Output the (X, Y) coordinate of the center of the cell containing the given text.  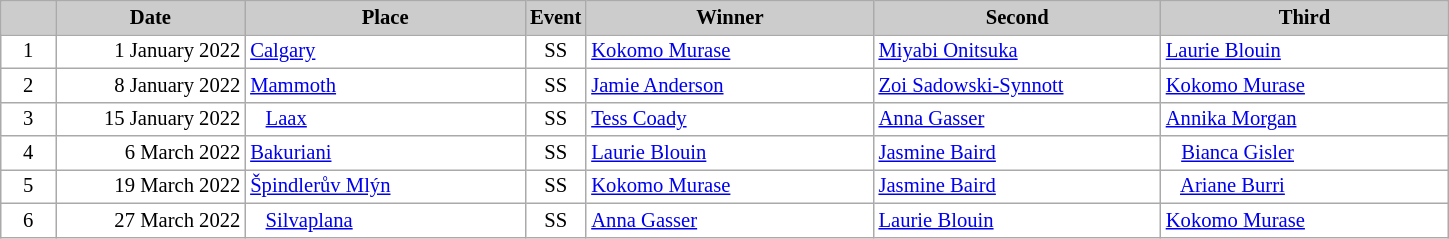
Bianca Gisler (1304, 153)
19 March 2022 (151, 186)
6 (28, 220)
Place (385, 17)
Zoi Sadowski-Synnott (1018, 85)
3 (28, 119)
Calgary (385, 51)
Event (556, 17)
Third (1304, 17)
27 March 2022 (151, 220)
8 January 2022 (151, 85)
6 March 2022 (151, 153)
Ariane Burri (1304, 186)
Laax (385, 119)
5 (28, 186)
1 (28, 51)
Špindlerův Mlýn (385, 186)
Bakuriani (385, 153)
Annika Morgan (1304, 119)
Miyabi Onitsuka (1018, 51)
Silvaplana (385, 220)
Date (151, 17)
Tess Coady (730, 119)
Winner (730, 17)
Jamie Anderson (730, 85)
Mammoth (385, 85)
Second (1018, 17)
4 (28, 153)
15 January 2022 (151, 119)
2 (28, 85)
1 January 2022 (151, 51)
